For the text-containing cell, return its midpoint in (X, Y) coordinate format. 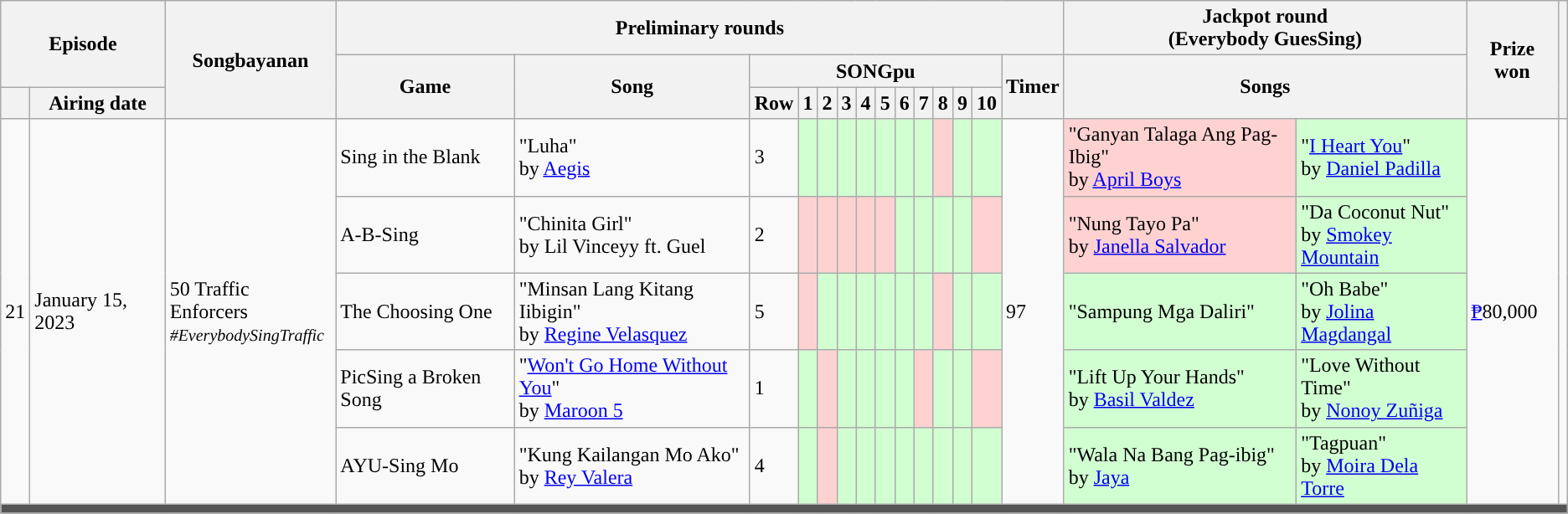
"Love Without Time"by Nonoy Zuñiga (1382, 388)
January 15, 2023 (97, 311)
50 Traffic Enforcers#EverybodySingTraffic (250, 311)
₱80,000 (1513, 311)
AYU-Sing Mo (426, 465)
Sing in the Blank (426, 157)
"I Heart You"by Daniel Padilla (1382, 157)
6 (905, 103)
Row (774, 103)
21 (15, 311)
"Wala Na Bang Pag-ibig"by Jaya (1180, 465)
10 (987, 103)
"Da Coconut Nut"by Smokey Mountain (1382, 234)
"Minsan Lang Kitang Iibigin"by Regine Velasquez (632, 311)
"Kung Kailangan Mo Ako"by Rey Valera (632, 465)
"Tagpuan"by Moira Dela Torre (1382, 465)
8 (943, 103)
A-B-Sing (426, 234)
"Oh Babe"by Jolina Magdangal (1382, 311)
SONGpu (875, 71)
Timer (1034, 87)
Songs (1265, 87)
PicSing a Broken Song (426, 388)
9 (962, 103)
"Lift Up Your Hands"by Basil Valdez (1180, 388)
Song (632, 87)
Jackpot round(Everybody GuesSing) (1265, 28)
Airing date (97, 103)
7 (923, 103)
"Sampung Mga Daliri" (1180, 311)
Game (426, 87)
"Chinita Girl"by Lil Vinceyy ft. Guel (632, 234)
Prize won (1513, 60)
"Nung Tayo Pa"by Janella Salvador (1180, 234)
The Choosing One (426, 311)
"Won't Go Home Without You"by Maroon 5 (632, 388)
Preliminary rounds (700, 28)
Songbayanan (250, 60)
97 (1034, 311)
"Luha"by Aegis (632, 157)
Episode (83, 44)
"Ganyan Talaga Ang Pag-Ibig"by April Boys (1180, 157)
